Return the (x, y) coordinate for the center point of the cell that contains the specified text.  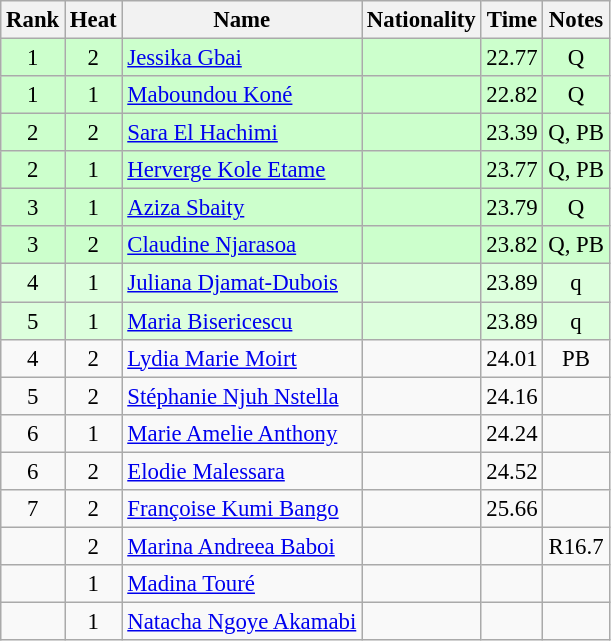
23.82 (512, 245)
Françoise Kumi Bango (242, 509)
Maria Bisericescu (242, 321)
Nationality (422, 20)
Claudine Njarasoa (242, 245)
Name (242, 20)
24.01 (512, 358)
22.77 (512, 58)
Marie Amelie Anthony (242, 433)
22.82 (512, 95)
Aziza Sbaity (242, 208)
7 (33, 509)
Time (512, 20)
23.79 (512, 208)
24.16 (512, 396)
Lydia Marie Moirt (242, 358)
25.66 (512, 509)
Madina Touré (242, 584)
Stéphanie Njuh Nstella (242, 396)
Sara El Hachimi (242, 133)
Jessika Gbai (242, 58)
Marina Andreea Baboi (242, 546)
Natacha Ngoye Akamabi (242, 621)
23.39 (512, 133)
Herverge Kole Etame (242, 170)
23.77 (512, 170)
Notes (576, 20)
24.24 (512, 433)
Rank (33, 20)
Maboundou Koné (242, 95)
Heat (94, 20)
Elodie Malessara (242, 471)
24.52 (512, 471)
Juliana Djamat-Dubois (242, 283)
PB (576, 358)
R16.7 (576, 546)
